Determine the [x, y] coordinate at the center of the cell enclosing the given text.  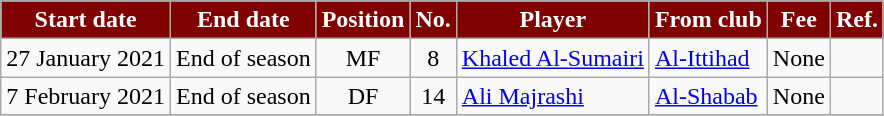
No. [433, 20]
Khaled Al-Sumairi [552, 58]
Player [552, 20]
7 February 2021 [86, 96]
Start date [86, 20]
From club [708, 20]
8 [433, 58]
14 [433, 96]
Al-Shabab [708, 96]
Position [363, 20]
MF [363, 58]
27 January 2021 [86, 58]
End date [243, 20]
Ref. [856, 20]
Al-Ittihad [708, 58]
Fee [798, 20]
Ali Majrashi [552, 96]
DF [363, 96]
